Capture the cell that displays the provided text and extract its (x, y) central coordinate. 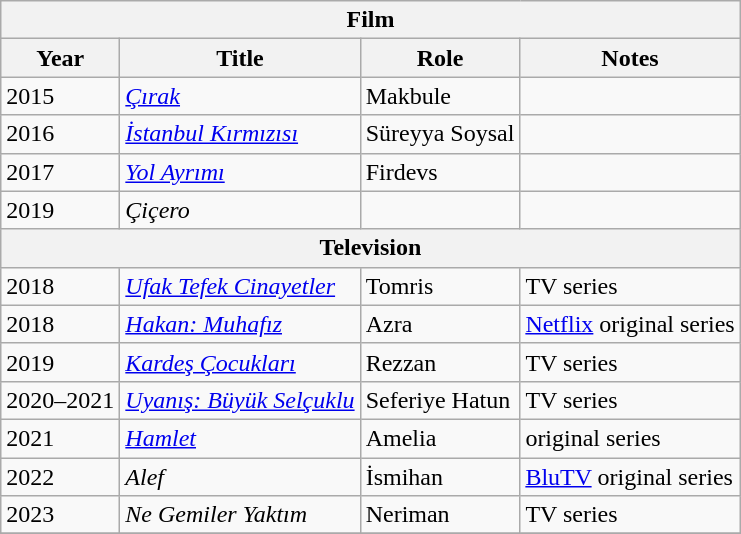
2015 (60, 96)
Çırak (240, 96)
2022 (60, 477)
2020–2021 (60, 400)
Film (370, 20)
Hamlet (240, 438)
Alef (240, 477)
BluTV original series (630, 477)
Uyanış: Büyük Selçuklu (240, 400)
Ne Gemiler Yaktım (240, 515)
Makbule (440, 96)
Hakan: Muhafız (240, 324)
Role (440, 58)
Notes (630, 58)
Television (370, 248)
Rezzan (440, 362)
Kardeş Çocukları (240, 362)
Netflix original series (630, 324)
Süreyya Soysal (440, 134)
Ufak Tefek Cinayetler (240, 286)
Azra (440, 324)
2023 (60, 515)
2017 (60, 172)
Seferiye Hatun (440, 400)
2016 (60, 134)
original series (630, 438)
Title (240, 58)
Amelia (440, 438)
Neriman (440, 515)
Year (60, 58)
2021 (60, 438)
İstanbul Kırmızısı (240, 134)
Çiçero (240, 210)
Tomris (440, 286)
Yol Ayrımı (240, 172)
Firdevs (440, 172)
İsmihan (440, 477)
